Find where the given text appears and provide that cell's center as [x, y] coordinate. 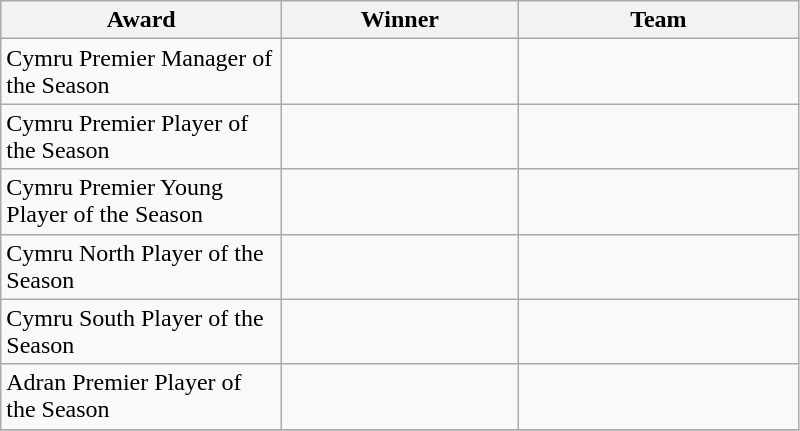
Award [142, 20]
Cymru Premier Young Player of the Season [142, 202]
Winner [400, 20]
Cymru North Player of the Season [142, 266]
Team [658, 20]
Adran Premier Player of the Season [142, 396]
Cymru Premier Player of the Season [142, 136]
Cymru Premier Manager of the Season [142, 72]
Cymru South Player of the Season [142, 332]
